Locate the cell with the specified text and output its [X, Y] center coordinate. 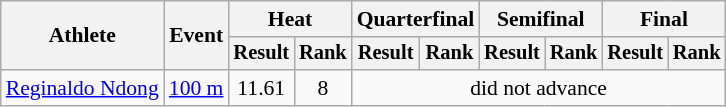
Quarterfinal [416, 19]
8 [323, 88]
Heat [290, 19]
Semifinal [540, 19]
Final [664, 19]
Athlete [82, 36]
Event [196, 36]
11.61 [261, 88]
did not advance [539, 88]
100 m [196, 88]
Reginaldo Ndong [82, 88]
